Find where the given text appears and provide that cell's center as (x, y) coordinate. 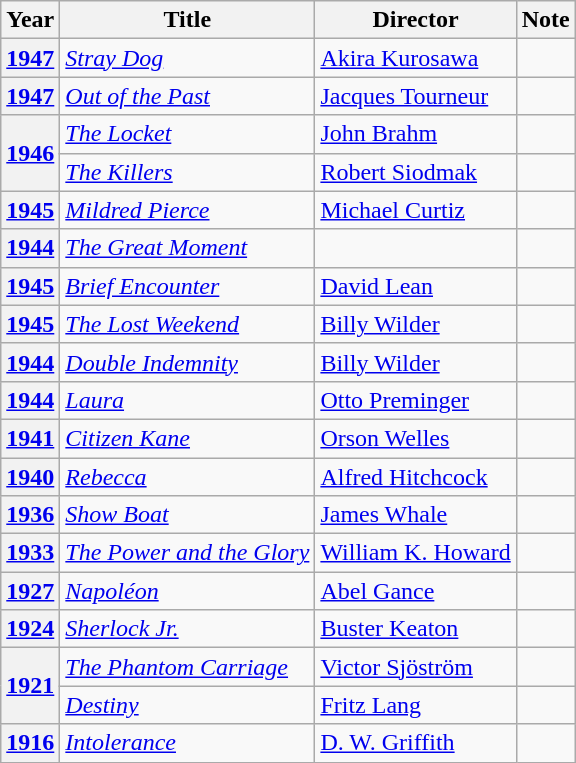
The Phantom Carriage (188, 667)
The Power and the Glory (188, 553)
Buster Keaton (416, 629)
Otto Preminger (416, 400)
The Great Moment (188, 248)
Destiny (188, 705)
1940 (30, 477)
Out of the Past (188, 96)
Napoléon (188, 591)
Akira Kurosawa (416, 58)
The Locket (188, 134)
Fritz Lang (416, 705)
Stray Dog (188, 58)
Laura (188, 400)
Year (30, 20)
Robert Siodmak (416, 172)
Citizen Kane (188, 438)
Mildred Pierce (188, 210)
D. W. Griffith (416, 743)
1927 (30, 591)
David Lean (416, 286)
Orson Welles (416, 438)
Abel Gance (416, 591)
John Brahm (416, 134)
Michael Curtiz (416, 210)
The Killers (188, 172)
Double Indemnity (188, 362)
James Whale (416, 515)
1921 (30, 686)
Jacques Tourneur (416, 96)
Brief Encounter (188, 286)
1916 (30, 743)
The Lost Weekend (188, 324)
1941 (30, 438)
Alfred Hitchcock (416, 477)
1946 (30, 153)
William K. Howard (416, 553)
Director (416, 20)
1933 (30, 553)
Victor Sjöström (416, 667)
1924 (30, 629)
Title (188, 20)
1936 (30, 515)
Show Boat (188, 515)
Note (546, 20)
Intolerance (188, 743)
Rebecca (188, 477)
Sherlock Jr. (188, 629)
